Capture the cell that displays the provided text and extract its (x, y) central coordinate. 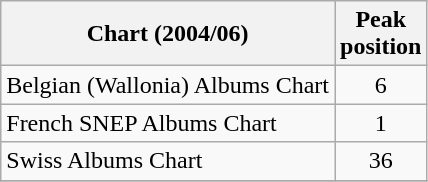
Peakposition (380, 34)
Chart (2004/06) (168, 34)
36 (380, 161)
6 (380, 85)
Swiss Albums Chart (168, 161)
1 (380, 123)
Belgian (Wallonia) Albums Chart (168, 85)
French SNEP Albums Chart (168, 123)
